Extract the (X, Y) coordinate from the center of the cell holding the provided text.  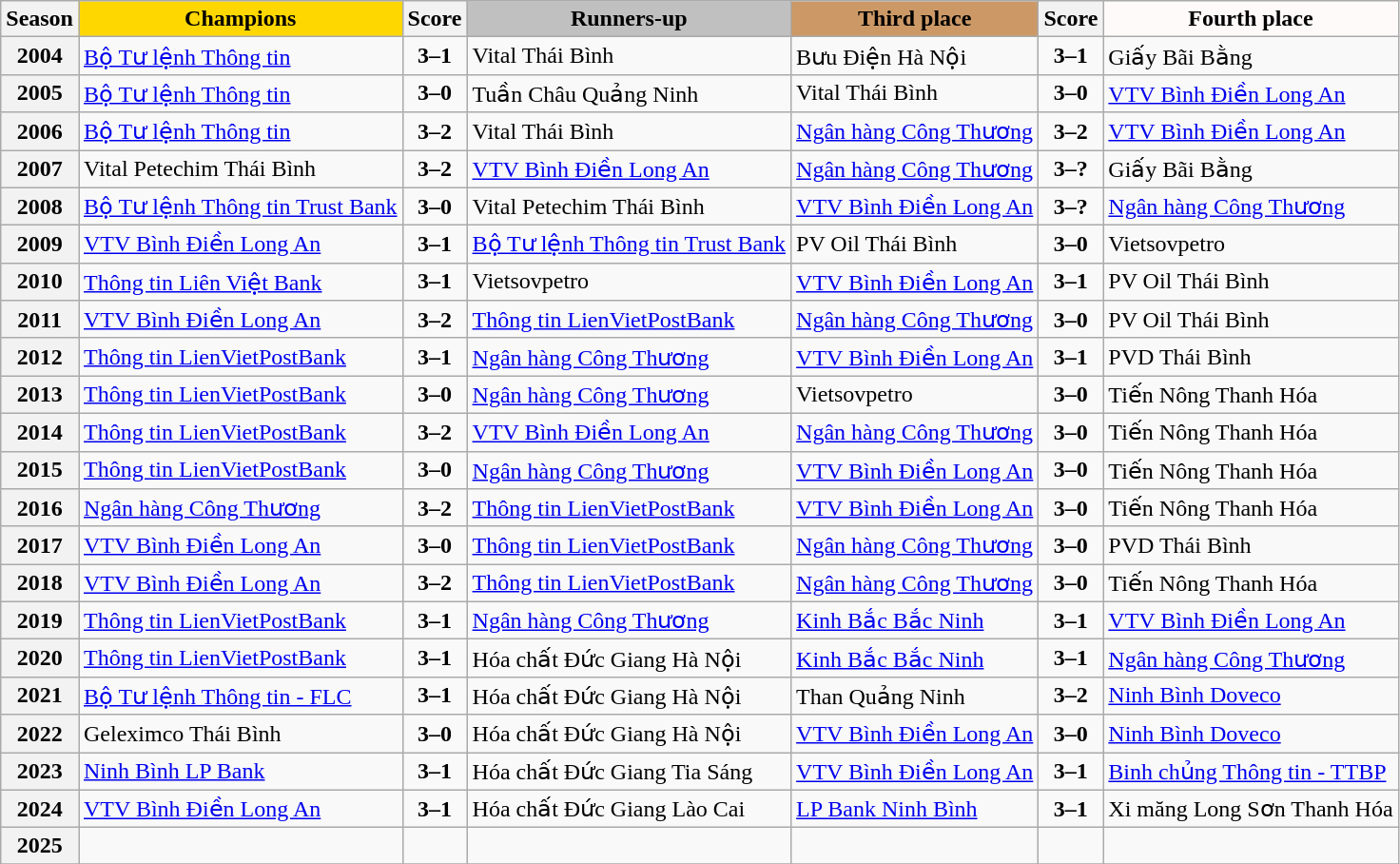
Thông tin Liên Việt Bank (240, 282)
Hóa chất Đức Giang Lào Cai (630, 809)
2016 (40, 508)
2015 (40, 470)
2020 (40, 658)
2012 (40, 357)
Binh chủng Thông tin - TTBP (1251, 771)
2018 (40, 583)
2011 (40, 320)
2023 (40, 771)
2009 (40, 245)
2006 (40, 131)
2022 (40, 734)
Bộ Tư lệnh Thông tin - FLC (240, 696)
2008 (40, 206)
2007 (40, 169)
Ninh Bình LP Bank (240, 771)
2019 (40, 620)
2014 (40, 432)
2005 (40, 93)
2017 (40, 545)
Season (40, 19)
2021 (40, 696)
Tuần Châu Quảng Ninh (630, 93)
Xi măng Long Sơn Thanh Hóa (1251, 809)
Hóa chất Đức Giang Tia Sáng (630, 771)
2010 (40, 282)
Geleximco Thái Bình (240, 734)
2024 (40, 809)
2025 (40, 846)
Fourth place (1251, 19)
Third place (915, 19)
2004 (40, 56)
Champions (240, 19)
LP Bank Ninh Bình (915, 809)
Than Quảng Ninh (915, 696)
Bưu Điện Hà Nội (915, 56)
2013 (40, 395)
Runners-up (630, 19)
